Capture the cell that displays the provided text and extract its (X, Y) central coordinate. 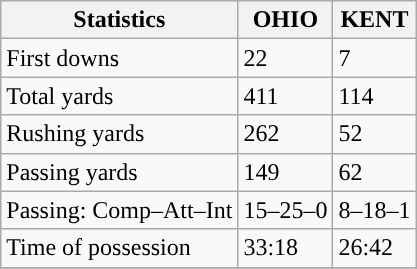
62 (374, 172)
52 (374, 134)
8–18–1 (374, 210)
22 (286, 58)
411 (286, 96)
OHIO (286, 20)
Time of possession (120, 248)
114 (374, 96)
Rushing yards (120, 134)
Passing yards (120, 172)
Total yards (120, 96)
7 (374, 58)
15–25–0 (286, 210)
Statistics (120, 20)
33:18 (286, 248)
KENT (374, 20)
262 (286, 134)
First downs (120, 58)
Passing: Comp–Att–Int (120, 210)
149 (286, 172)
26:42 (374, 248)
